Return [x, y] of the center of cell containing provided text 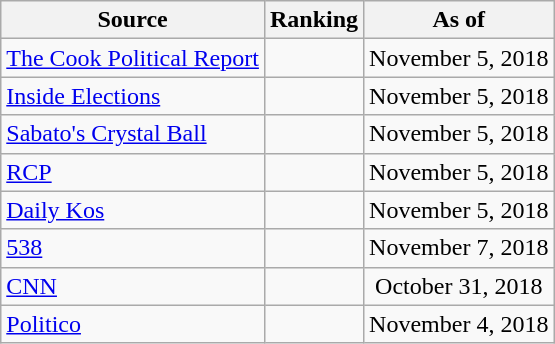
Politico [133, 324]
538 [133, 248]
As of [459, 20]
Sabato's Crystal Ball [133, 134]
November 4, 2018 [459, 324]
October 31, 2018 [459, 286]
The Cook Political Report [133, 58]
Inside Elections [133, 96]
November 7, 2018 [459, 248]
CNN [133, 286]
Ranking [314, 20]
Source [133, 20]
RCP [133, 172]
Daily Kos [133, 210]
